Return (X, Y) of the center of cell containing provided text 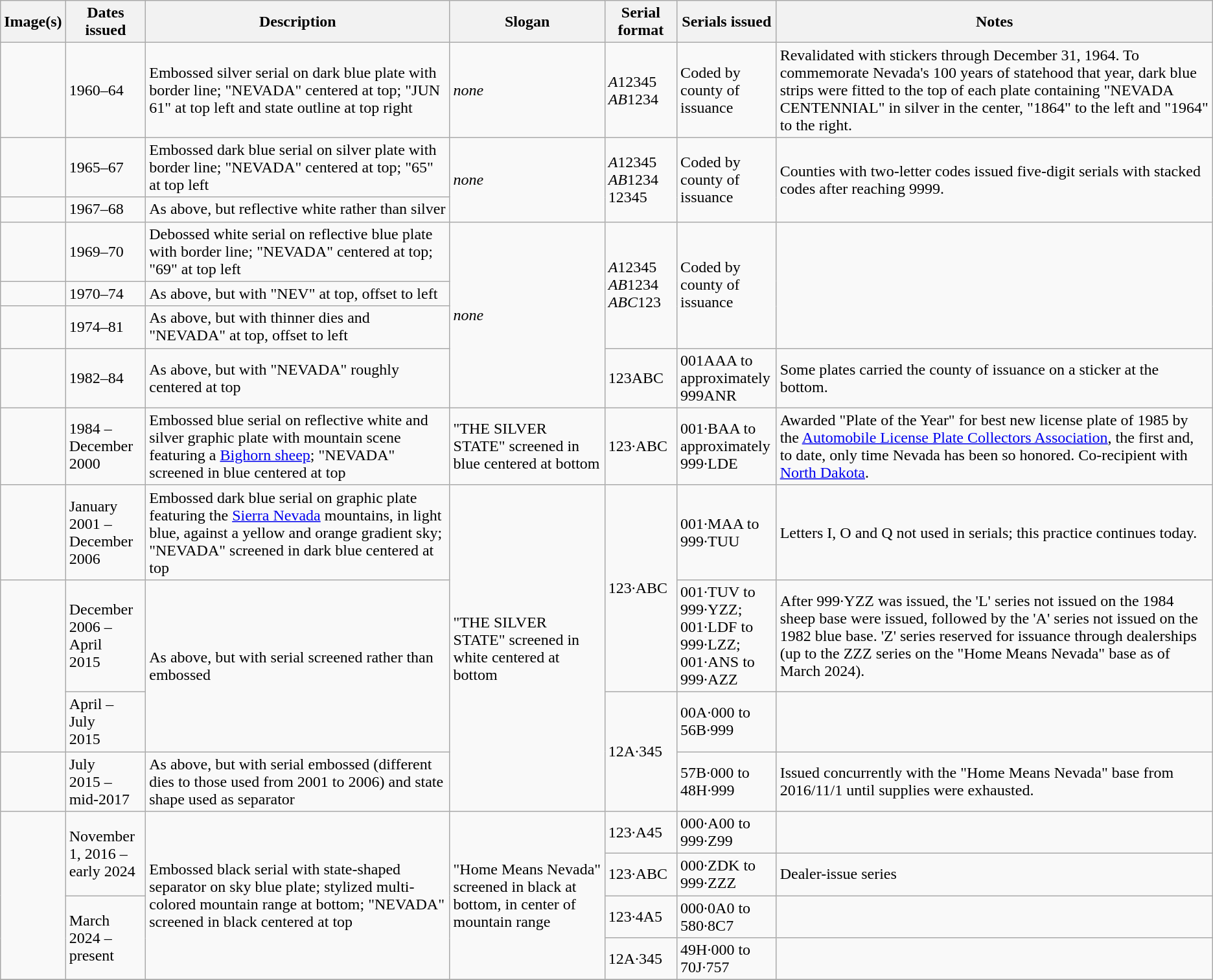
Slogan (527, 22)
000·A00 to 999·Z99 (727, 832)
As above, but with serial embossed (different dies to those used from 2001 to 2006) and state shape used as separator (298, 782)
Serials issued (727, 22)
"Home Means Nevada" screened in black at bottom, in center of mountain range (527, 896)
A12345AB1234ABC123 (640, 285)
1982–84 (106, 378)
As above, but with thinner dies and "NEVADA" at top, offset to left (298, 327)
Image(s) (33, 22)
"THE SILVER STATE" screened in blue centered at bottom (527, 446)
1960–64 (106, 90)
Debossed white serial on reflective blue plate with border line; "NEVADA" centered at top; "69" at top left (298, 251)
Dates issued (106, 22)
000·ZDK to 999·ZZZ (727, 875)
Embossed silver serial on dark blue plate with border line; "NEVADA" centered at top; "JUN 61" at top left and state outline at top right (298, 90)
"THE SILVER STATE" screened in white centered at bottom (527, 648)
1974–81 (106, 327)
001·MAA to 999·TUU (727, 532)
49H·000 to 70J·757 (727, 959)
November 1, 2016 – early 2024 (106, 854)
January 2001 – December 2006 (106, 532)
001·TUV to 999·YZZ;001·LDF to 999·LZZ;001·ANS to 999·AZZ (727, 635)
March 2024 – present (106, 938)
Letters I, O and Q not used in serials; this practice continues today. (994, 532)
As above, but with "NEV" at top, offset to left (298, 294)
Some plates carried the county of issuance on a sticker at the bottom. (994, 378)
1969–70 (106, 251)
July2015 – mid-2017 (106, 782)
123·A45 (640, 832)
As above, but with serial screened rather than embossed (298, 665)
Embossed dark blue serial on silver plate with border line; "NEVADA" centered at top; "65" at top left (298, 167)
Issued concurrently with the "Home Means Nevada" base from 2016/11/1 until supplies were exhausted. (994, 782)
1967–68 (106, 209)
December 2006 – April2015 (106, 635)
123·4A5 (640, 916)
001AAA to approximately 999ANR (727, 378)
As above, but reflective white rather than silver (298, 209)
00A·000 to 56B·999 (727, 721)
As above, but with "NEVADA" roughly centered at top (298, 378)
Description (298, 22)
A12345AB1234 (640, 90)
1965–67 (106, 167)
123ABC (640, 378)
000·0A0 to 580·8C7 (727, 916)
001·BAA to approximately 999·LDE (727, 446)
Counties with two-letter codes issued five-digit serials with stacked codes after reaching 9999. (994, 180)
57B·000 to 48H·999 (727, 782)
1970–74 (106, 294)
1984 – December 2000 (106, 446)
Serial format (640, 22)
April –July2015 (106, 721)
Dealer-issue series (994, 875)
Notes (994, 22)
A12345AB123412345 (640, 180)
